Find where the given text appears and provide that cell's center as [x, y] coordinate. 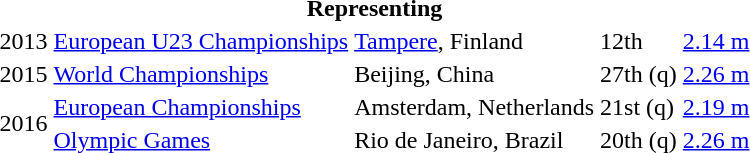
European U23 Championships [201, 41]
21st (q) [639, 107]
12th [639, 41]
27th (q) [639, 74]
Beijing, China [474, 74]
Amsterdam, Netherlands [474, 107]
Tampere, Finland [474, 41]
World Championships [201, 74]
European Championships [201, 107]
